Provide the [x, y] coordinate of the cell's center where the given text is located.  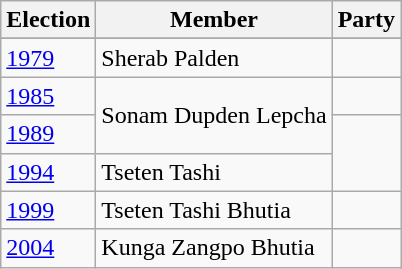
Sherab Palden [214, 58]
1985 [48, 96]
Kunga Zangpo Bhutia [214, 248]
1994 [48, 172]
1979 [48, 58]
2004 [48, 248]
Tseten Tashi [214, 172]
Member [214, 20]
1999 [48, 210]
Election [48, 20]
Tseten Tashi Bhutia [214, 210]
Party [366, 20]
Sonam Dupden Lepcha [214, 115]
1989 [48, 134]
